Find where the given text appears and provide that cell's center as [x, y] coordinate. 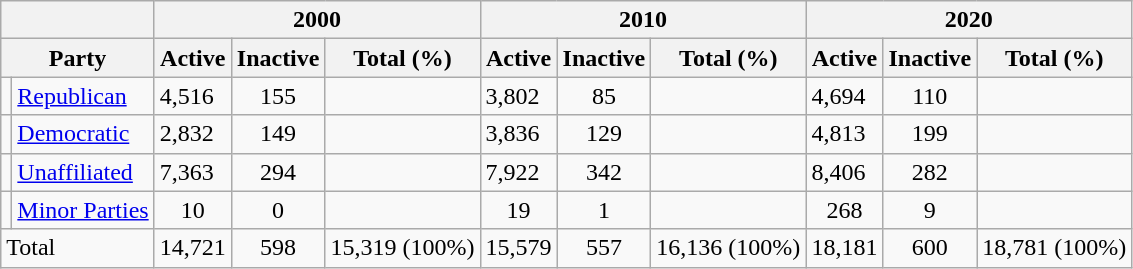
85 [604, 96]
Party [78, 58]
8,406 [844, 172]
9 [930, 210]
110 [930, 96]
Total [78, 248]
Minor Parties [83, 210]
268 [844, 210]
16,136 (100%) [728, 248]
4,694 [844, 96]
1 [604, 210]
342 [604, 172]
4,516 [192, 96]
2000 [317, 20]
0 [278, 210]
Republican [83, 96]
10 [192, 210]
18,781 (100%) [1054, 248]
14,721 [192, 248]
4,813 [844, 134]
600 [930, 248]
3,836 [518, 134]
7,922 [518, 172]
199 [930, 134]
2010 [643, 20]
18,181 [844, 248]
3,802 [518, 96]
15,579 [518, 248]
294 [278, 172]
Unaffiliated [83, 172]
155 [278, 96]
Democratic [83, 134]
149 [278, 134]
129 [604, 134]
557 [604, 248]
15,319 (100%) [402, 248]
7,363 [192, 172]
2,832 [192, 134]
598 [278, 248]
282 [930, 172]
2020 [969, 20]
19 [518, 210]
